Search for the cell housing the specified text and yield its (X, Y) center coordinate. 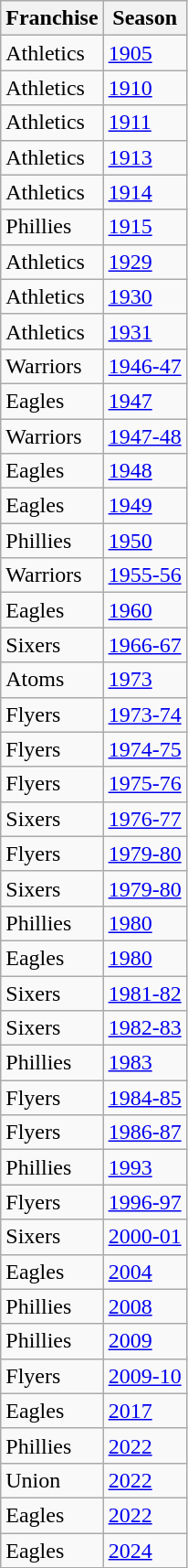
Union (52, 1480)
2000-01 (144, 1237)
1973 (144, 680)
1948 (144, 471)
1915 (144, 227)
1996-97 (144, 1202)
1911 (144, 123)
1930 (144, 296)
1975-76 (144, 784)
1931 (144, 331)
1949 (144, 506)
1950 (144, 541)
1974-75 (144, 749)
1910 (144, 88)
1947-48 (144, 436)
1973-74 (144, 714)
2009 (144, 1341)
2004 (144, 1272)
1966-67 (144, 645)
1929 (144, 262)
1981-82 (144, 993)
2008 (144, 1306)
Season (144, 18)
1914 (144, 192)
1993 (144, 1167)
1984-85 (144, 1098)
2024 (144, 1551)
1955-56 (144, 575)
1947 (144, 401)
1905 (144, 53)
1983 (144, 1063)
1976-77 (144, 819)
2009-10 (144, 1376)
1913 (144, 157)
1982-83 (144, 1028)
2017 (144, 1411)
1960 (144, 610)
Franchise (52, 18)
1946-47 (144, 366)
1986-87 (144, 1133)
Atoms (52, 680)
